Capture the cell that displays the provided text and extract its [x, y] central coordinate. 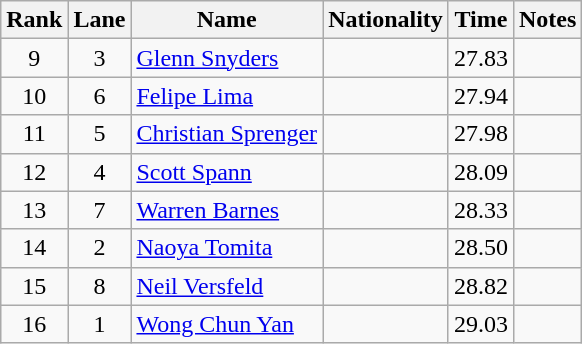
27.83 [480, 58]
Wong Chun Yan [227, 324]
3 [100, 58]
28.33 [480, 210]
Scott Spann [227, 172]
Naoya Tomita [227, 248]
Notes [547, 20]
Warren Barnes [227, 210]
Christian Sprenger [227, 134]
28.50 [480, 248]
Nationality [386, 20]
4 [100, 172]
27.98 [480, 134]
Name [227, 20]
8 [100, 286]
15 [34, 286]
Time [480, 20]
Glenn Snyders [227, 58]
Rank [34, 20]
13 [34, 210]
12 [34, 172]
16 [34, 324]
28.82 [480, 286]
14 [34, 248]
29.03 [480, 324]
Neil Versfeld [227, 286]
7 [100, 210]
Lane [100, 20]
28.09 [480, 172]
2 [100, 248]
Felipe Lima [227, 96]
11 [34, 134]
5 [100, 134]
27.94 [480, 96]
1 [100, 324]
6 [100, 96]
9 [34, 58]
10 [34, 96]
